Output the (X, Y) coordinate of the center of the cell containing the given text.  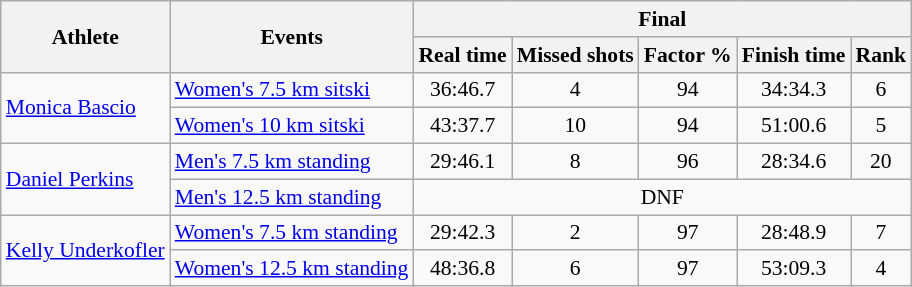
2 (576, 233)
Women's 12.5 km standing (292, 269)
Final (662, 19)
Events (292, 36)
34:34.3 (794, 90)
28:48.9 (794, 233)
7 (882, 233)
DNF (662, 197)
Women's 7.5 km sitski (292, 90)
Women's 7.5 km standing (292, 233)
36:46.7 (462, 90)
Monica Bascio (86, 108)
20 (882, 162)
48:36.8 (462, 269)
53:09.3 (794, 269)
10 (576, 126)
Women's 10 km sitski (292, 126)
8 (576, 162)
29:42.3 (462, 233)
96 (688, 162)
Daniel Perkins (86, 180)
43:37.7 (462, 126)
Rank (882, 55)
Finish time (794, 55)
28:34.6 (794, 162)
5 (882, 126)
Missed shots (576, 55)
Men's 12.5 km standing (292, 197)
Real time (462, 55)
Athlete (86, 36)
29:46.1 (462, 162)
51:00.6 (794, 126)
Men's 7.5 km standing (292, 162)
Factor % (688, 55)
Kelly Underkofler (86, 250)
